Output the [X, Y] coordinate of the center of the cell containing the given text.  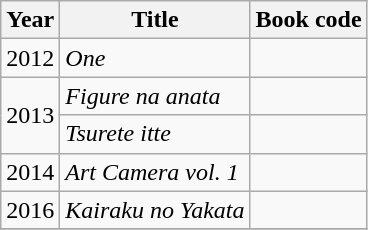
2014 [30, 172]
Art Camera vol. 1 [155, 172]
Title [155, 20]
2012 [30, 58]
One [155, 58]
Tsurete itte [155, 134]
Figure na anata [155, 96]
Kairaku no Yakata [155, 210]
2016 [30, 210]
Book code [308, 20]
2013 [30, 115]
Year [30, 20]
